Determine the (x, y) coordinate at the center of the cell enclosing the given text.  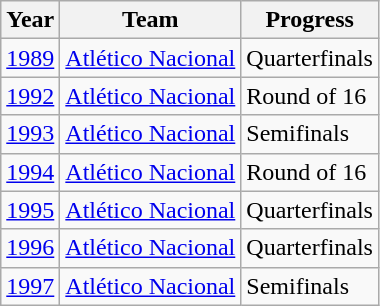
Team (150, 20)
1997 (30, 286)
1994 (30, 172)
1992 (30, 96)
1989 (30, 58)
1996 (30, 248)
Year (30, 20)
1993 (30, 134)
1995 (30, 210)
Progress (310, 20)
